Scan for the cell matching the given text and deliver its (X, Y) coordinate at center. 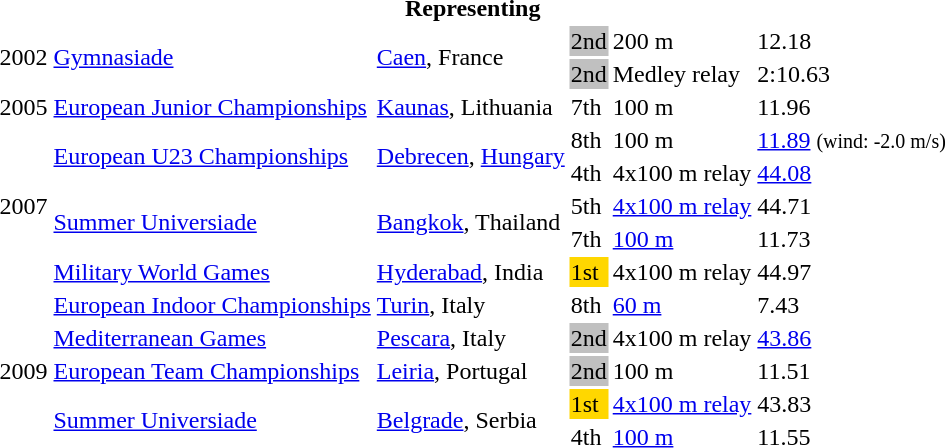
Hyderabad, India (470, 272)
Military World Games (212, 272)
European Junior Championships (212, 107)
Gymnasiade (212, 58)
European Team Championships (212, 371)
60 m (682, 305)
Debrecen, Hungary (470, 156)
Turin, Italy (470, 305)
Leiria, Portugal (470, 371)
European Indoor Championships (212, 305)
Pescara, Italy (470, 338)
Caen, France (470, 58)
Bangkok, Thailand (470, 222)
Medley relay (682, 74)
Mediterranean Games (212, 338)
4th (588, 173)
Kaunas, Lithuania (470, 107)
European U23 Championships (212, 156)
200 m (682, 41)
Summer Universiade (212, 222)
5th (588, 206)
